Find where the given text appears and provide that cell's center as (X, Y) coordinate. 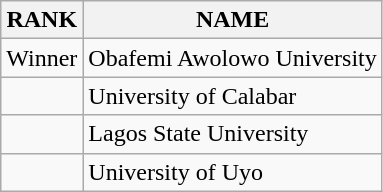
University of Calabar (232, 96)
Winner (42, 58)
Lagos State University (232, 134)
Obafemi Awolowo University (232, 58)
RANK (42, 20)
NAME (232, 20)
University of Uyo (232, 172)
